Extract the (x, y) coordinate from the center of the cell holding the provided text.  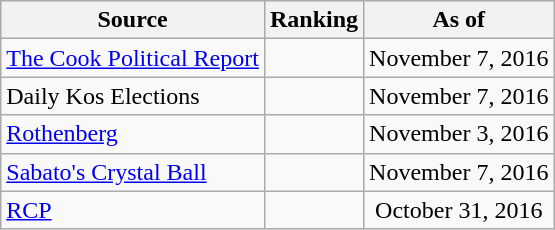
October 31, 2016 (459, 210)
Daily Kos Elections (133, 96)
Source (133, 20)
Sabato's Crystal Ball (133, 172)
Ranking (314, 20)
Rothenberg (133, 134)
As of (459, 20)
November 3, 2016 (459, 134)
The Cook Political Report (133, 58)
RCP (133, 210)
